Provide the (x, y) coordinate of the cell's center where the given text is located.  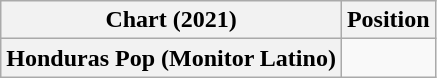
Honduras Pop (Monitor Latino) (172, 58)
Position (388, 20)
Chart (2021) (172, 20)
